Output the [X, Y] coordinate of the center of the cell containing the given text.  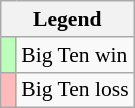
Legend [68, 19]
Big Ten win [74, 55]
Big Ten loss [74, 90]
